Identify which cell holds the provided text, then report its [x, y] central coordinate. 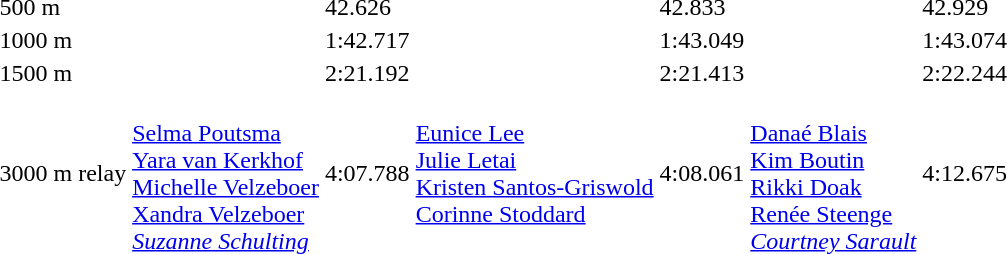
2:21.192 [367, 73]
2:21.413 [702, 73]
1:43.049 [702, 40]
1:42.717 [367, 40]
